Search for the cell housing the specified text and yield its (X, Y) center coordinate. 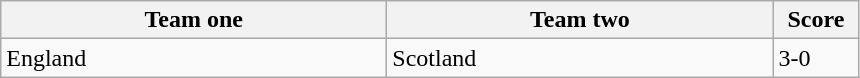
England (194, 58)
Score (816, 20)
Team two (580, 20)
Scotland (580, 58)
3-0 (816, 58)
Team one (194, 20)
